For the text-containing cell, return its midpoint in [X, Y] coordinate format. 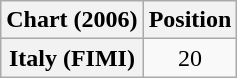
Position [190, 20]
Chart (2006) [72, 20]
Italy (FIMI) [72, 58]
20 [190, 58]
